Capture the cell that displays the provided text and extract its (x, y) central coordinate. 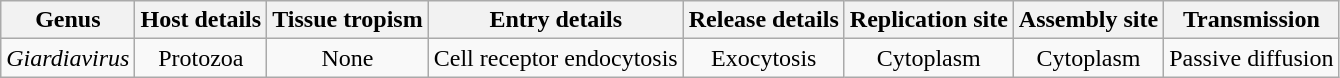
Exocytosis (764, 58)
Entry details (556, 20)
Passive diffusion (1252, 58)
Giardiavirus (68, 58)
Cell receptor endocytosis (556, 58)
Host details (201, 20)
Release details (764, 20)
Transmission (1252, 20)
Protozoa (201, 58)
Replication site (928, 20)
Assembly site (1088, 20)
Tissue tropism (348, 20)
None (348, 58)
Genus (68, 20)
